Locate the cell with the specified text and output its [x, y] center coordinate. 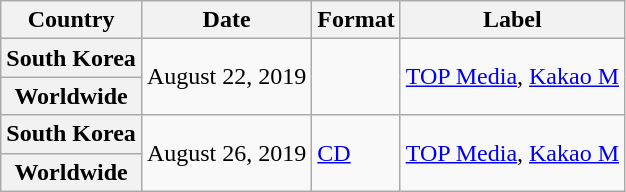
CD [356, 153]
Date [226, 20]
August 22, 2019 [226, 77]
Label [512, 20]
August 26, 2019 [226, 153]
Country [72, 20]
Format [356, 20]
